Scan for the cell matching the given text and deliver its (x, y) coordinate at center. 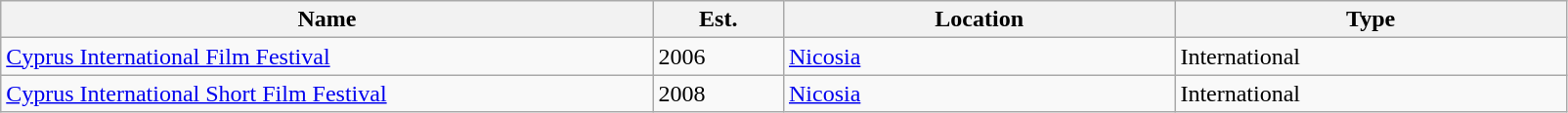
Location (979, 19)
Name (327, 19)
Cyprus International Film Festival (327, 56)
2008 (718, 94)
2006 (718, 56)
Est. (718, 19)
Type (1371, 19)
Cyprus International Short Film Festival (327, 94)
